Capture the cell that displays the provided text and extract its [x, y] central coordinate. 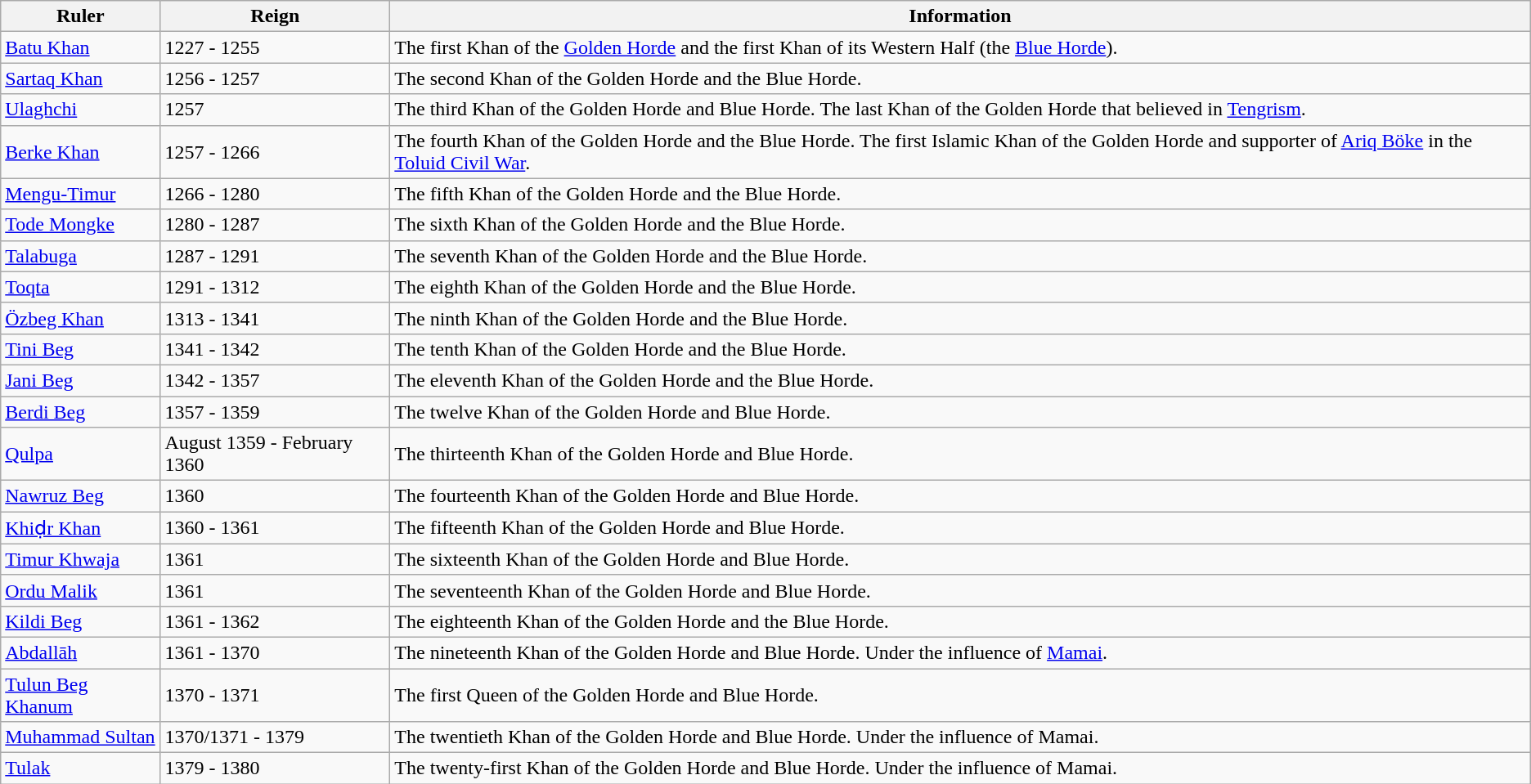
Qulpa [80, 455]
The second Khan of the Golden Horde and the Blue Horde. [960, 78]
1361 - 1370 [275, 652]
1360 [275, 496]
1313 - 1341 [275, 318]
The twentieth Khan of the Golden Horde and Blue Horde. Under the influence of Mamai. [960, 737]
1357 - 1359 [275, 411]
Mengu-Timur [80, 194]
The ninth Khan of the Golden Horde and the Blue Horde. [960, 318]
The eighth Khan of the Golden Horde and the Blue Horde. [960, 287]
Tini Beg [80, 349]
Özbeg Khan [80, 318]
Nawruz Beg [80, 496]
1341 - 1342 [275, 349]
1256 - 1257 [275, 78]
The first Queen of the Golden Horde and Blue Horde. [960, 695]
Toqta [80, 287]
The fifth Khan of the Golden Horde and the Blue Horde. [960, 194]
1379 - 1380 [275, 768]
Tode Mongke [80, 225]
The first Khan of the Golden Horde and the first Khan of its Western Half (the Blue Horde). [960, 47]
1370/1371 - 1379 [275, 737]
1280 - 1287 [275, 225]
August 1359 - February 1360 [275, 455]
Khiḍr Khan [80, 528]
1287 - 1291 [275, 256]
1266 - 1280 [275, 194]
Batu Khan [80, 47]
Tulun Beg Khanum [80, 695]
Information [960, 16]
The seventh Khan of the Golden Horde and the Blue Horde. [960, 256]
1361 - 1362 [275, 621]
Reign [275, 16]
The nineteenth Khan of the Golden Horde and Blue Horde. Under the influence of Mamai. [960, 652]
The sixteenth Khan of the Golden Horde and Blue Horde. [960, 559]
Ordu Malik [80, 590]
The twenty-first Khan of the Golden Horde and Blue Horde. Under the influence of Mamai. [960, 768]
Kildi Beg [80, 621]
Abdallāh [80, 652]
The eighteenth Khan of the Golden Horde and the Blue Horde. [960, 621]
The seventeenth Khan of the Golden Horde and Blue Horde. [960, 590]
The sixth Khan of the Golden Horde and the Blue Horde. [960, 225]
Talabuga [80, 256]
Ulaghchi [80, 110]
1257 - 1266 [275, 152]
Timur Khwaja [80, 559]
Ruler [80, 16]
1257 [275, 110]
Berdi Beg [80, 411]
1370 - 1371 [275, 695]
The tenth Khan of the Golden Horde and the Blue Horde. [960, 349]
The eleventh Khan of the Golden Horde and the Blue Horde. [960, 380]
The fourteenth Khan of the Golden Horde and Blue Horde. [960, 496]
Berke Khan [80, 152]
Muhammad Sultan [80, 737]
The thirteenth Khan of the Golden Horde and Blue Horde. [960, 455]
The third Khan of the Golden Horde and Blue Horde. The last Khan of the Golden Horde that believed in Tengrism. [960, 110]
1227 - 1255 [275, 47]
The fifteenth Khan of the Golden Horde and Blue Horde. [960, 528]
Sartaq Khan [80, 78]
Jani Beg [80, 380]
1291 - 1312 [275, 287]
1360 - 1361 [275, 528]
Tulak [80, 768]
The twelve Khan of the Golden Horde and Blue Horde. [960, 411]
1342 - 1357 [275, 380]
